Search for the cell housing the specified text and yield its [x, y] center coordinate. 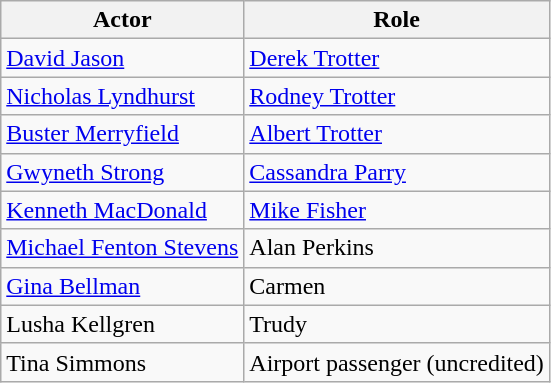
Derek Trotter [397, 58]
Albert Trotter [397, 134]
Nicholas Lyndhurst [122, 96]
Michael Fenton Stevens [122, 248]
Trudy [397, 324]
Mike Fisher [397, 210]
Tina Simmons [122, 362]
Rodney Trotter [397, 96]
Lusha Kellgren [122, 324]
Buster Merryfield [122, 134]
Role [397, 20]
Carmen [397, 286]
Gina Bellman [122, 286]
Cassandra Parry [397, 172]
Kenneth MacDonald [122, 210]
Actor [122, 20]
Airport passenger (uncredited) [397, 362]
Gwyneth Strong [122, 172]
Alan Perkins [397, 248]
David Jason [122, 58]
